For the text-containing cell, return its midpoint in [x, y] coordinate format. 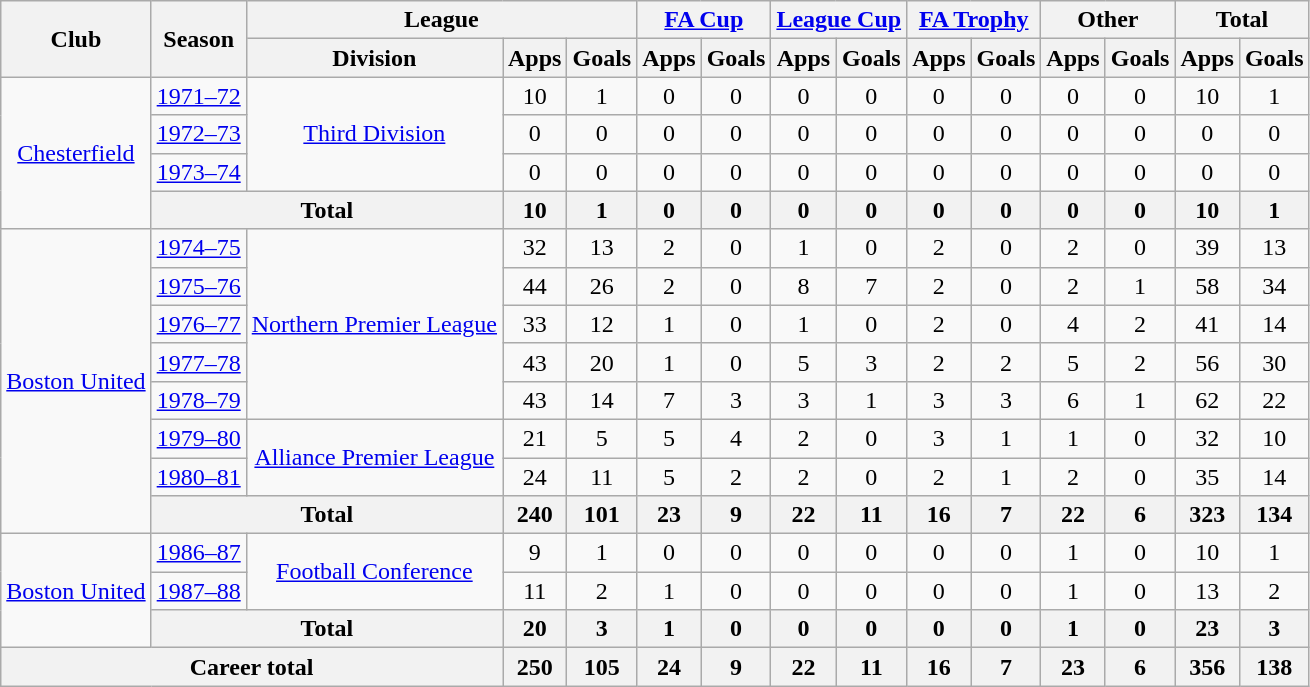
33 [534, 324]
21 [534, 438]
FA Trophy [974, 20]
1980–81 [198, 477]
1986–87 [198, 553]
101 [602, 515]
1974–75 [198, 248]
1975–76 [198, 286]
44 [534, 286]
Chesterfield [76, 153]
34 [1274, 286]
41 [1207, 324]
League [441, 20]
Season [198, 39]
Division [374, 58]
1987–88 [198, 591]
FA Cup [704, 20]
1976–77 [198, 324]
1978–79 [198, 400]
26 [602, 286]
1977–78 [198, 362]
134 [1274, 515]
Third Division [374, 134]
356 [1207, 667]
39 [1207, 248]
105 [602, 667]
58 [1207, 286]
138 [1274, 667]
Club [76, 39]
30 [1274, 362]
8 [804, 286]
240 [534, 515]
1973–74 [198, 172]
62 [1207, 400]
Career total [252, 667]
12 [602, 324]
Alliance Premier League [374, 457]
1972–73 [198, 134]
1971–72 [198, 96]
Football Conference [374, 572]
323 [1207, 515]
56 [1207, 362]
Other [1108, 20]
35 [1207, 477]
250 [534, 667]
1979–80 [198, 438]
Northern Premier League [374, 324]
League Cup [839, 20]
